Determine the [x, y] coordinate at the center of the cell enclosing the given text.  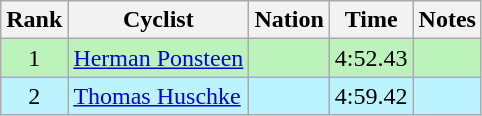
Nation [289, 20]
1 [34, 58]
Herman Ponsteen [158, 58]
Thomas Huschke [158, 96]
Rank [34, 20]
4:52.43 [371, 58]
Time [371, 20]
2 [34, 96]
4:59.42 [371, 96]
Notes [447, 20]
Cyclist [158, 20]
